Return the [x, y] coordinate for the center point of the cell that contains the specified text.  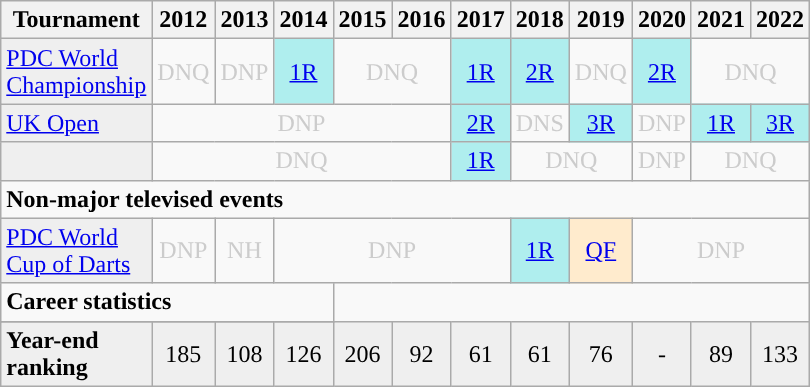
92 [422, 354]
Tournament [76, 20]
DNS [540, 123]
2012 [184, 20]
Non-major televised events [406, 199]
108 [244, 354]
89 [720, 354]
2019 [600, 20]
206 [362, 354]
PDC World Championship [76, 72]
2013 [244, 20]
2022 [780, 20]
126 [304, 354]
76 [600, 354]
QF [600, 250]
185 [184, 354]
PDC World Cup of Darts [76, 250]
2016 [422, 20]
UK Open [76, 123]
2020 [662, 20]
2021 [720, 20]
133 [780, 354]
NH [244, 250]
Career statistics [167, 302]
2015 [362, 20]
Year-end ranking [76, 354]
2018 [540, 20]
- [662, 354]
2014 [304, 20]
2017 [480, 20]
